From the cell containing the given text, extract its center point as (X, Y) coordinate. 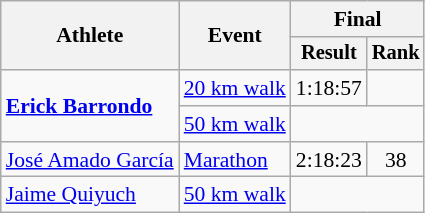
Erick Barrondo (90, 106)
38 (396, 160)
Jaime Quiyuch (90, 195)
Final (358, 19)
Marathon (235, 160)
1:18:57 (329, 88)
2:18:23 (329, 160)
Result (329, 54)
Athlete (90, 36)
Event (235, 36)
José Amado García (90, 160)
20 km walk (235, 88)
Rank (396, 54)
